Locate the cell with the specified text and output its (x, y) center coordinate. 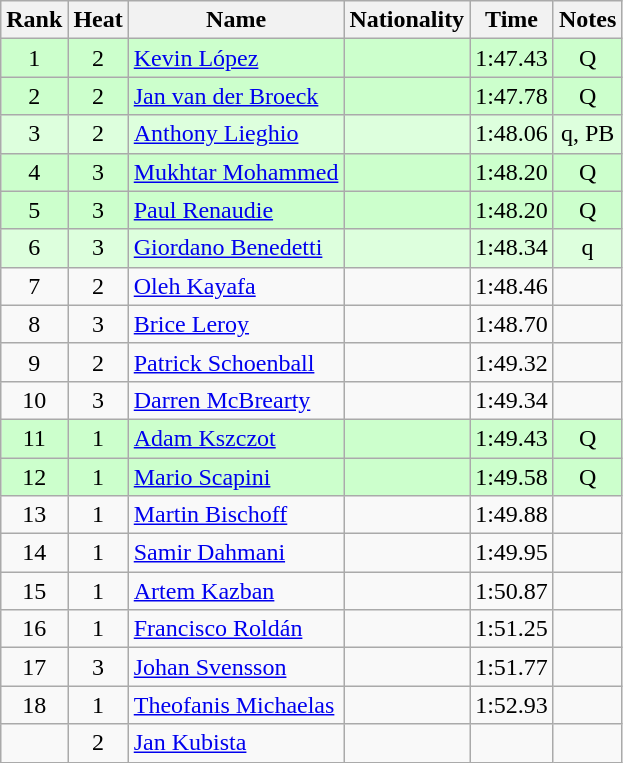
Giordano Benedetti (236, 248)
Adam Kszczot (236, 438)
8 (34, 324)
Nationality (407, 20)
Rank (34, 20)
13 (34, 515)
1:48.70 (512, 324)
q, PB (587, 134)
Samir Dahmani (236, 553)
q (587, 248)
Theofanis Michaelas (236, 705)
Mukhtar Mohammed (236, 172)
1:49.34 (512, 400)
Johan Svensson (236, 667)
9 (34, 362)
1:48.46 (512, 286)
Martin Bischoff (236, 515)
Artem Kazban (236, 591)
Heat (98, 20)
1:47.78 (512, 96)
5 (34, 210)
7 (34, 286)
4 (34, 172)
1:49.88 (512, 515)
1:49.95 (512, 553)
17 (34, 667)
Name (236, 20)
10 (34, 400)
1:51.77 (512, 667)
Paul Renaudie (236, 210)
Time (512, 20)
Jan van der Broeck (236, 96)
1:48.34 (512, 248)
Kevin López (236, 58)
Francisco Roldán (236, 629)
15 (34, 591)
1:51.25 (512, 629)
1:47.43 (512, 58)
16 (34, 629)
Anthony Lieghio (236, 134)
14 (34, 553)
1:52.93 (512, 705)
Patrick Schoenball (236, 362)
Jan Kubista (236, 743)
Darren McBrearty (236, 400)
Brice Leroy (236, 324)
11 (34, 438)
1:50.87 (512, 591)
12 (34, 477)
Oleh Kayafa (236, 286)
18 (34, 705)
1:49.58 (512, 477)
1:49.43 (512, 438)
Notes (587, 20)
1:49.32 (512, 362)
Mario Scapini (236, 477)
6 (34, 248)
1:48.06 (512, 134)
